For the text-containing cell, return its midpoint in (x, y) coordinate format. 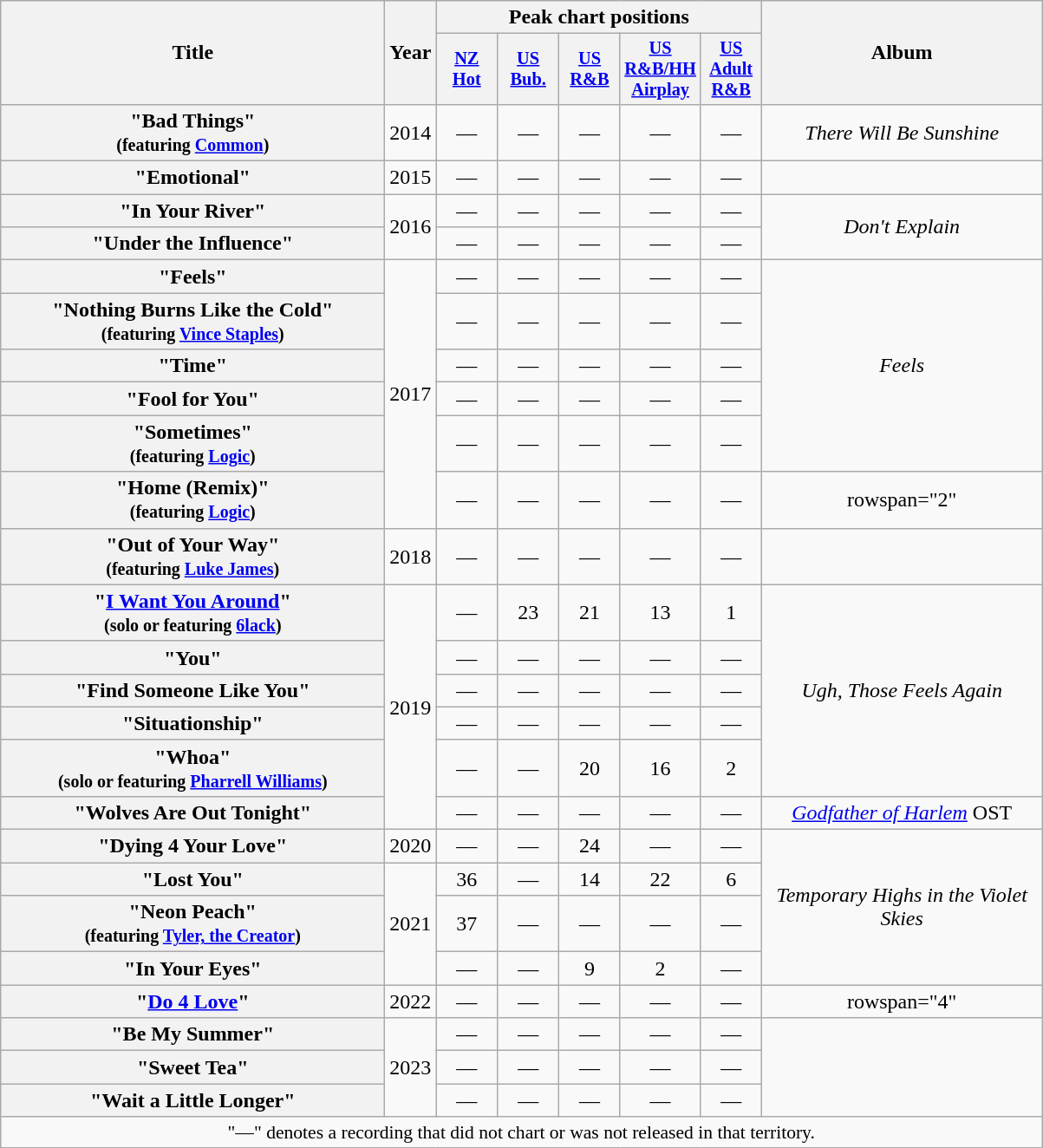
"Nothing Burns Like the Cold"(featuring Vince Staples) (192, 321)
USR&B/HHAirplay (660, 69)
"In Your River" (192, 211)
US Bub. (529, 69)
US Adult R&B (732, 69)
"Dying 4 Your Love" (192, 846)
"Find Someone Like You" (192, 690)
Year (411, 53)
1 (732, 612)
2015 (411, 178)
"Sweet Tea" (192, 1067)
"Home (Remix)"(featuring Logic) (192, 499)
23 (529, 612)
2018 (411, 557)
2021 (411, 924)
rowspan="4" (902, 1001)
"Whoa"(solo or featuring Pharrell Williams) (192, 768)
"Lost You" (192, 879)
22 (660, 879)
"Situationship" (192, 723)
"Bad Things"(featuring Common) (192, 132)
Temporary Highs in the Violet Skies (902, 907)
Peak chart positions (599, 17)
There Will Be Sunshine (902, 132)
16 (660, 768)
2017 (411, 394)
"Wait a Little Longer" (192, 1100)
"—" denotes a recording that did not chart or was not released in that territory. (522, 1132)
36 (466, 879)
"Time" (192, 366)
Don't Explain (902, 227)
37 (466, 924)
USR&B (590, 69)
"Feels" (192, 277)
2022 (411, 1001)
6 (732, 879)
"Under the Influence" (192, 244)
Ugh, Those Feels Again (902, 690)
"Out of Your Way"(featuring Luke James) (192, 557)
"Sometimes"(featuring Logic) (192, 444)
"Do 4 Love" (192, 1001)
24 (590, 846)
2020 (411, 846)
"Be My Summer" (192, 1034)
13 (660, 612)
Title (192, 53)
9 (590, 969)
rowspan="2" (902, 499)
Godfather of Harlem OST (902, 812)
"Fool for You" (192, 399)
"Emotional" (192, 178)
"Neon Peach"(featuring Tyler, the Creator) (192, 924)
2014 (411, 132)
Album (902, 53)
21 (590, 612)
"You" (192, 657)
2023 (411, 1067)
Feels (902, 366)
20 (590, 768)
"In Your Eyes" (192, 969)
14 (590, 879)
2019 (411, 707)
"I Want You Around"(solo or featuring 6lack) (192, 612)
"Wolves Are Out Tonight" (192, 812)
NZ Hot (466, 69)
2016 (411, 227)
